Provide the (x, y) coordinate of the cell's center where the given text is located.  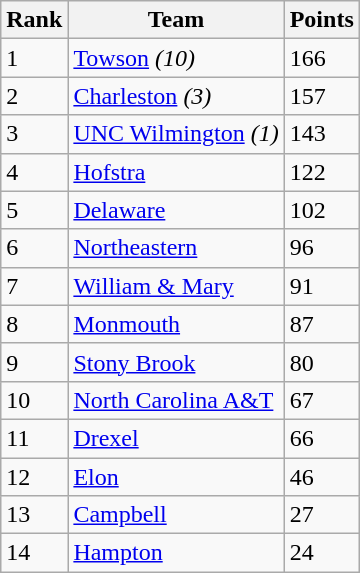
9 (34, 362)
Hofstra (176, 172)
24 (322, 553)
4 (34, 172)
Northeastern (176, 248)
96 (322, 248)
12 (34, 477)
Points (322, 20)
13 (34, 515)
3 (34, 134)
Team (176, 20)
Elon (176, 477)
Delaware (176, 210)
66 (322, 438)
Hampton (176, 553)
Stony Brook (176, 362)
8 (34, 324)
Monmouth (176, 324)
14 (34, 553)
122 (322, 172)
143 (322, 134)
North Carolina A&T (176, 400)
Drexel (176, 438)
Rank (34, 20)
Campbell (176, 515)
11 (34, 438)
Charleston (3) (176, 96)
2 (34, 96)
5 (34, 210)
166 (322, 58)
91 (322, 286)
102 (322, 210)
1 (34, 58)
46 (322, 477)
10 (34, 400)
157 (322, 96)
27 (322, 515)
Towson (10) (176, 58)
UNC Wilmington (1) (176, 134)
67 (322, 400)
80 (322, 362)
William & Mary (176, 286)
6 (34, 248)
7 (34, 286)
87 (322, 324)
